Pinpoint the cell where the given text exists, returning its [X, Y] midpoint coordinate. 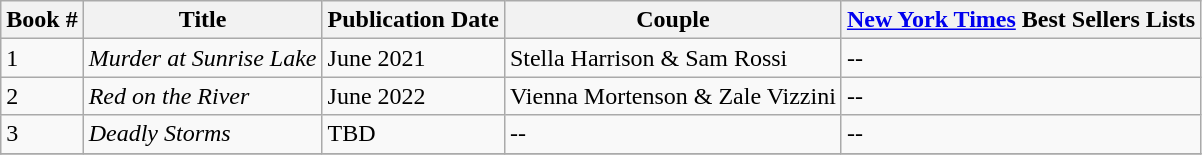
Stella Harrison & Sam Rossi [672, 58]
Red on the River [202, 96]
June 2021 [413, 58]
Murder at Sunrise Lake [202, 58]
June 2022 [413, 96]
1 [42, 58]
Deadly Storms [202, 134]
Vienna Mortenson & Zale Vizzini [672, 96]
Couple [672, 20]
TBD [413, 134]
New York Times Best Sellers Lists [1020, 20]
3 [42, 134]
Book # [42, 20]
Publication Date [413, 20]
2 [42, 96]
Title [202, 20]
